Return the (X, Y) coordinate for the center point of the cell that contains the specified text.  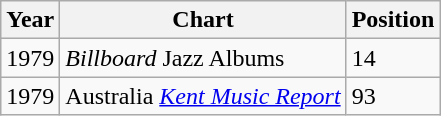
14 (393, 58)
Billboard Jazz Albums (203, 58)
93 (393, 96)
Year (30, 20)
Australia Kent Music Report (203, 96)
Chart (203, 20)
Position (393, 20)
